Identify which cell holds the provided text, then report its (x, y) central coordinate. 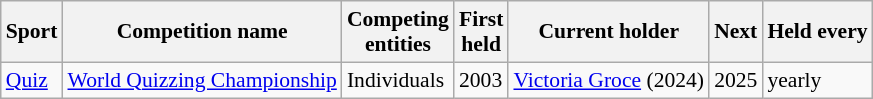
Held every (817, 32)
Next (736, 32)
Current holder (608, 32)
First held (481, 32)
2025 (736, 80)
Quiz (32, 80)
2003 (481, 80)
yearly (817, 80)
Competition name (202, 32)
Individuals (398, 80)
Competing entities (398, 32)
World Quizzing Championship (202, 80)
Sport (32, 32)
Victoria Groce (2024) (608, 80)
